Detect which cell encompasses the target text, then output its (x, y) center coordinate. 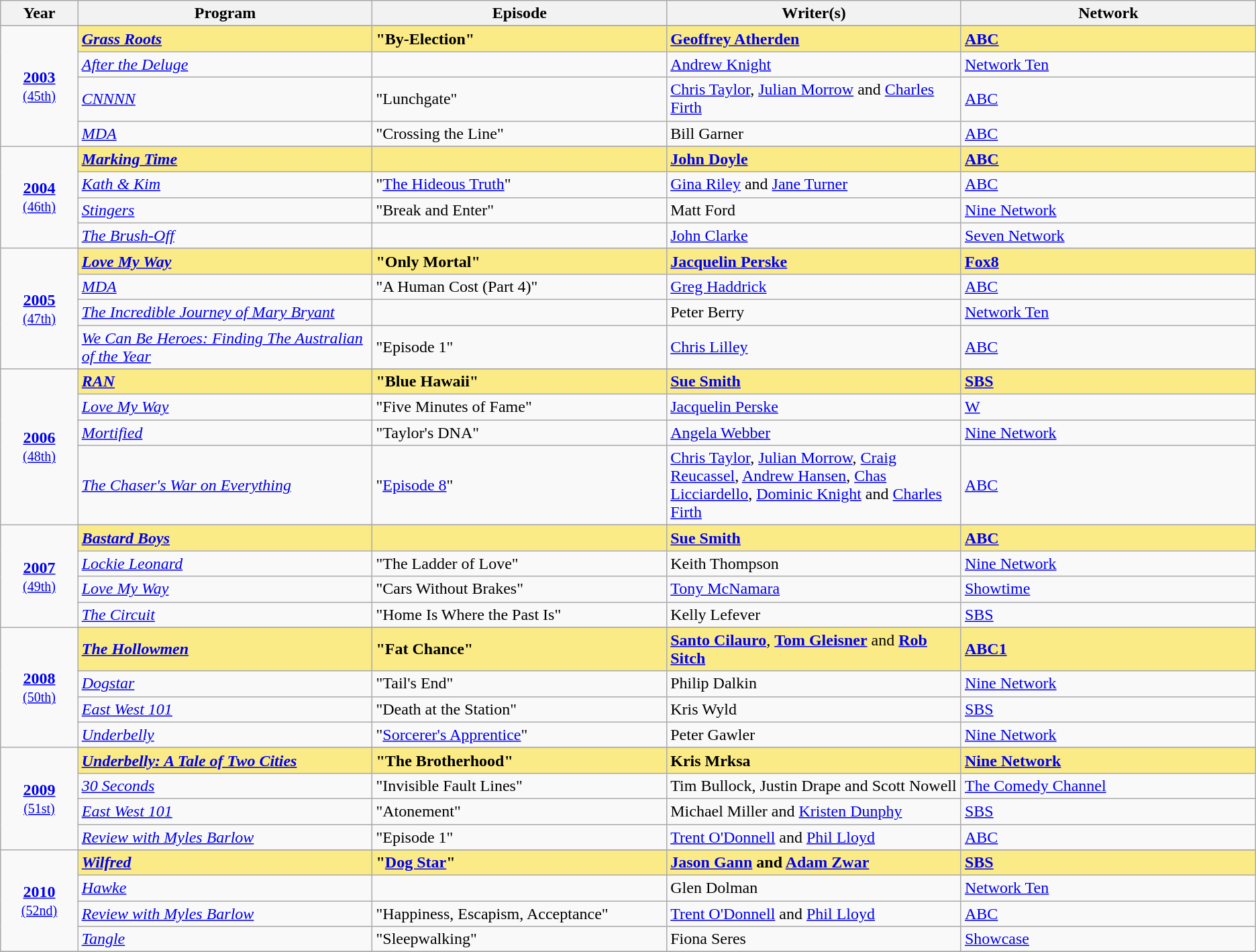
2006(48th) (39, 447)
Kris Wyld (815, 709)
30 Seconds (225, 786)
Showtime (1108, 589)
Philip Dalkin (815, 684)
"A Human Cost (Part 4)" (519, 286)
The Comedy Channel (1108, 786)
The Brush-Off (225, 235)
2004(46th) (39, 197)
"Happiness, Escapism, Acceptance" (519, 914)
W (1108, 407)
2005(47th) (39, 309)
John Doyle (815, 159)
"Break and Enter" (519, 210)
Episode (519, 13)
Angela Webber (815, 433)
Seven Network (1108, 235)
"Home Is Where the Past Is" (519, 615)
"Tail's End" (519, 684)
"Sleepwalking" (519, 939)
2008(50th) (39, 687)
Lockie Leonard (225, 564)
Bill Garner (815, 134)
Chris Taylor, Julian Morrow and Charles Firth (815, 99)
"Cars Without Brakes" (519, 589)
Writer(s) (815, 13)
"Only Mortal" (519, 261)
"Dog Star" (519, 863)
Fiona Seres (815, 939)
Fox8 (1108, 261)
Santo Cilauro, Tom Gleisner and Rob Sitch (815, 649)
"Sorcerer's Apprentice" (519, 735)
John Clarke (815, 235)
Program (225, 13)
After the Deluge (225, 64)
Year (39, 13)
Tony McNamara (815, 589)
Keith Thompson (815, 564)
The Hollowmen (225, 649)
"Crossing the Line" (519, 134)
"Episode 8" (519, 486)
"Fat Chance" (519, 649)
Michael Miller and Kristen Dunphy (815, 811)
Chris Taylor, Julian Morrow, Craig Reucassel, Andrew Hansen, Chas Licciardello, Dominic Knight and Charles Firth (815, 486)
Dogstar (225, 684)
"Taylor's DNA" (519, 433)
Kath & Kim (225, 184)
Grass Roots (225, 39)
"The Hideous Truth" (519, 184)
"By-Election" (519, 39)
"Blue Hawaii" (519, 382)
"Five Minutes of Fame" (519, 407)
"Lunchgate" (519, 99)
2009(51st) (39, 798)
Underbelly: A Tale of Two Cities (225, 760)
Stingers (225, 210)
Matt Ford (815, 210)
Network (1108, 13)
Hawke (225, 888)
Mortified (225, 433)
Bastard Boys (225, 538)
The Chaser's War on Everything (225, 486)
We Can Be Heroes: Finding The Australian of the Year (225, 346)
Greg Haddrick (815, 286)
Tim Bullock, Justin Drape and Scott Nowell (815, 786)
Underbelly (225, 735)
Tangle (225, 939)
The Incredible Journey of Mary Bryant (225, 312)
"Death at the Station" (519, 709)
Kris Mrksa (815, 760)
2007(49th) (39, 576)
Jason Gann and Adam Zwar (815, 863)
"Invisible Fault Lines" (519, 786)
Marking Time (225, 159)
"The Ladder of Love" (519, 564)
"The Brotherhood" (519, 760)
"Atonement" (519, 811)
ABC1 (1108, 649)
Wilfred (225, 863)
Geoffrey Atherden (815, 39)
Andrew Knight (815, 64)
Peter Gawler (815, 735)
2010(52nd) (39, 901)
2003(45th) (39, 86)
Peter Berry (815, 312)
Chris Lilley (815, 346)
Showcase (1108, 939)
The Circuit (225, 615)
Gina Riley and Jane Turner (815, 184)
CNNNN (225, 99)
RAN (225, 382)
Glen Dolman (815, 888)
Kelly Lefever (815, 615)
